Capture the cell that displays the provided text and extract its (X, Y) central coordinate. 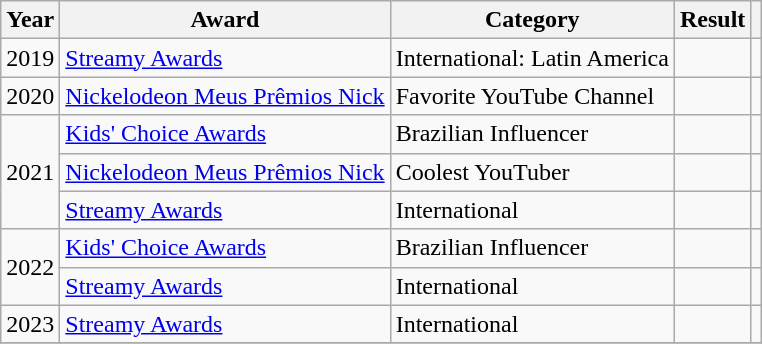
Result (712, 20)
International: Latin America (532, 58)
2021 (30, 172)
2022 (30, 267)
Favorite YouTube Channel (532, 96)
Coolest YouTuber (532, 172)
2020 (30, 96)
Award (225, 20)
2019 (30, 58)
Year (30, 20)
Category (532, 20)
2023 (30, 324)
